Return the [x, y] coordinate for the center point of the cell that contains the specified text.  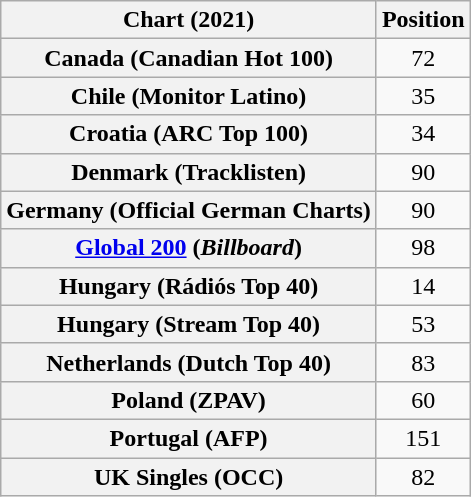
Portugal (AFP) [189, 438]
Global 200 (Billboard) [189, 248]
34 [423, 134]
60 [423, 400]
72 [423, 58]
35 [423, 96]
151 [423, 438]
Netherlands (Dutch Top 40) [189, 362]
Denmark (Tracklisten) [189, 172]
Germany (Official German Charts) [189, 210]
Position [423, 20]
98 [423, 248]
Croatia (ARC Top 100) [189, 134]
14 [423, 286]
Poland (ZPAV) [189, 400]
UK Singles (OCC) [189, 477]
Hungary (Stream Top 40) [189, 324]
Chile (Monitor Latino) [189, 96]
Hungary (Rádiós Top 40) [189, 286]
82 [423, 477]
53 [423, 324]
Canada (Canadian Hot 100) [189, 58]
83 [423, 362]
Chart (2021) [189, 20]
